Provide the (x, y) coordinate of the cell's center where the given text is located.  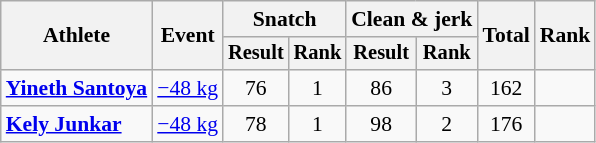
Kely Junkar (76, 124)
98 (381, 124)
86 (381, 88)
78 (256, 124)
3 (446, 88)
Snatch (284, 19)
Yineth Santoya (76, 88)
176 (506, 124)
Total (506, 36)
Athlete (76, 36)
162 (506, 88)
2 (446, 124)
Clean & jerk (412, 19)
76 (256, 88)
Event (188, 36)
